Provide the (X, Y) coordinate of the cell's center where the given text is located.  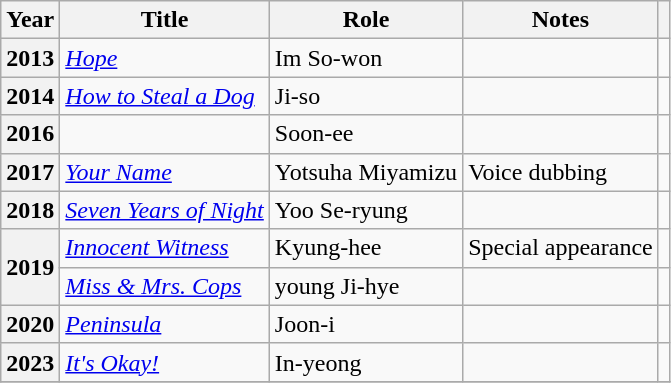
Joon-i (366, 324)
Im So-won (366, 58)
2020 (30, 324)
2017 (30, 172)
2019 (30, 267)
Miss & Mrs. Cops (165, 286)
2018 (30, 210)
Hope (165, 58)
Yoo Se-ryung (366, 210)
It's Okay! (165, 362)
young Ji-hye (366, 286)
Seven Years of Night (165, 210)
Special appearance (561, 248)
Notes (561, 20)
Innocent Witness (165, 248)
2014 (30, 96)
Ji-so (366, 96)
Role (366, 20)
Kyung-hee (366, 248)
In-yeong (366, 362)
Your Name (165, 172)
2016 (30, 134)
2013 (30, 58)
How to Steal a Dog (165, 96)
Year (30, 20)
Soon-ee (366, 134)
Title (165, 20)
Peninsula (165, 324)
2023 (30, 362)
Yotsuha Miyamizu (366, 172)
Voice dubbing (561, 172)
